Pinpoint the cell where the given text exists, returning its (x, y) midpoint coordinate. 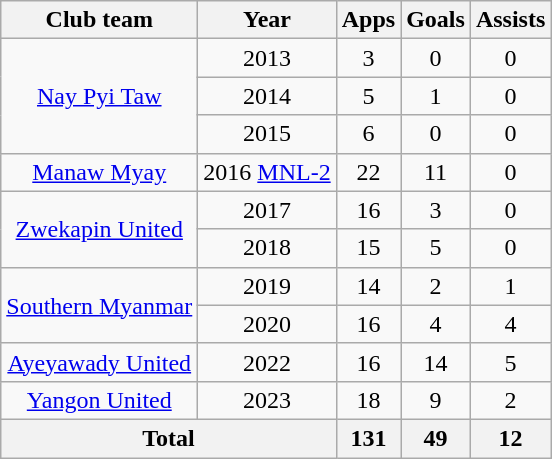
2016 MNL-2 (267, 172)
Assists (510, 20)
Total (168, 438)
2014 (267, 96)
Nay Pyi Taw (100, 96)
2019 (267, 286)
Manaw Myay (100, 172)
11 (436, 172)
2017 (267, 210)
9 (436, 400)
Club team (100, 20)
Year (267, 20)
Ayeyawady United (100, 362)
Zwekapin United (100, 229)
15 (368, 248)
2023 (267, 400)
2013 (267, 58)
Yangon United (100, 400)
2020 (267, 324)
22 (368, 172)
2015 (267, 134)
Southern Myanmar (100, 305)
12 (510, 438)
2022 (267, 362)
49 (436, 438)
18 (368, 400)
6 (368, 134)
Apps (368, 20)
Goals (436, 20)
2018 (267, 248)
131 (368, 438)
